Search for the cell housing the specified text and yield its (X, Y) center coordinate. 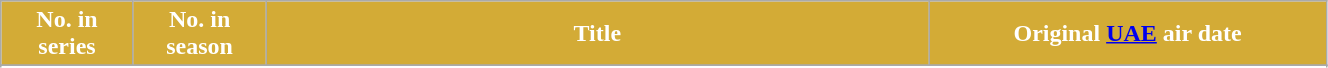
Title (598, 34)
Original UAE air date (1128, 34)
No. in series (68, 34)
No. in season (200, 34)
